For the text-containing cell, return its midpoint in [x, y] coordinate format. 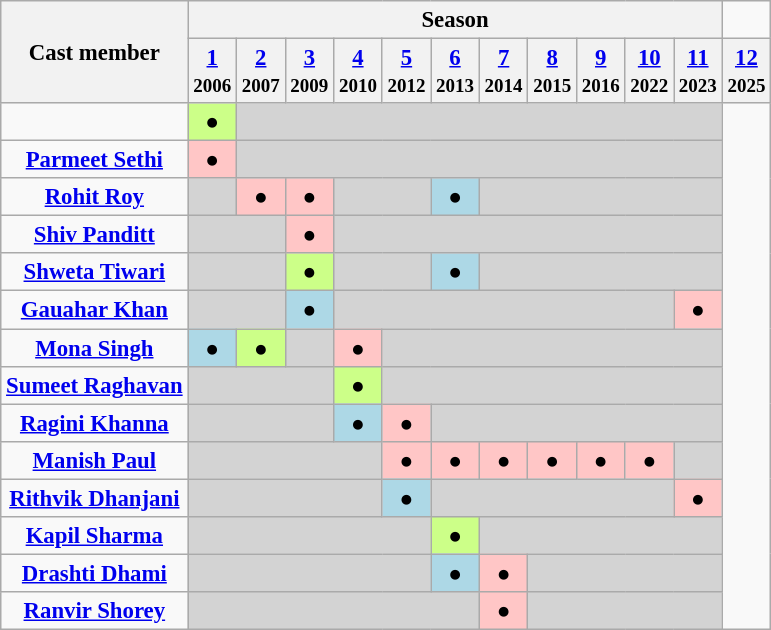
42010 [358, 72]
12006 [212, 72]
Shiv Panditt [94, 235]
112023 [698, 72]
Ragini Khanna [94, 423]
Rithvik Dhanjani [94, 498]
Parmeet Sethi [94, 160]
Cast member [94, 52]
Gauahar Khan [94, 310]
Shweta Tiwari [94, 273]
22007 [260, 72]
102022 [650, 72]
72014 [504, 72]
82015 [552, 72]
Drashti Dhami [94, 573]
Sumeet Raghavan [94, 385]
Rohit Roy [94, 197]
122025 [746, 72]
Season [455, 20]
Ranvir Shorey [94, 611]
52012 [406, 72]
92016 [600, 72]
Mona Singh [94, 348]
Manish Paul [94, 460]
32009 [310, 72]
Kapil Sharma [94, 536]
62013 [456, 72]
